Identify which cell holds the provided text, then report its [x, y] central coordinate. 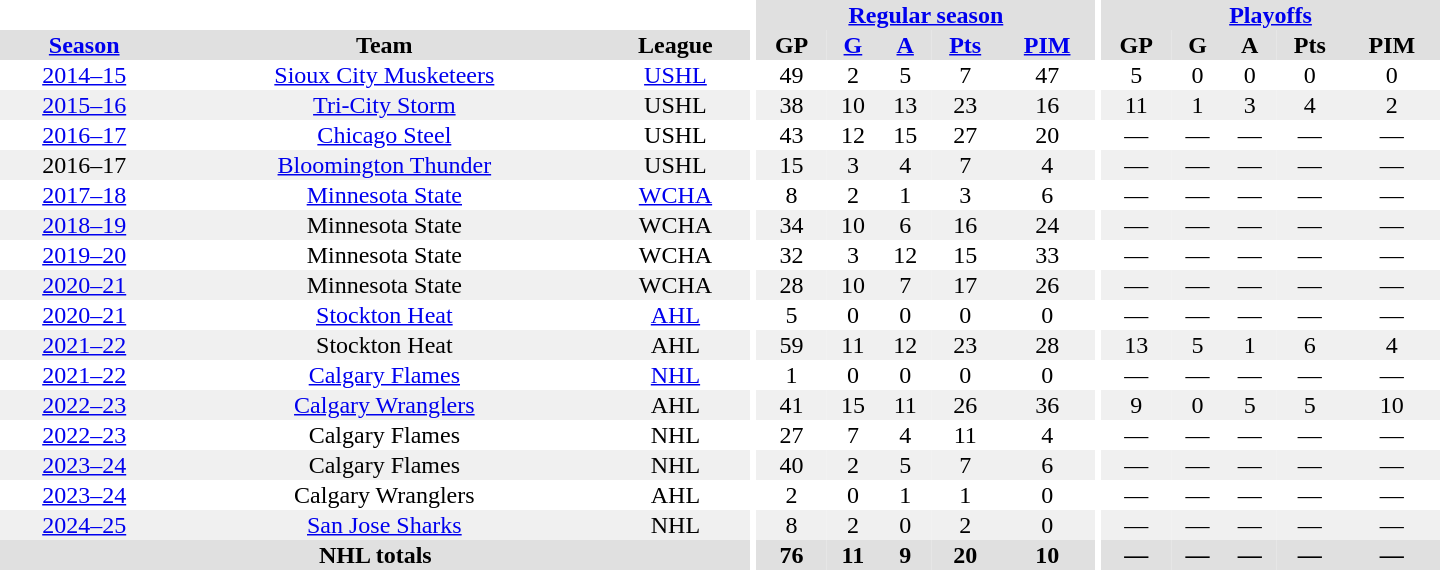
2024–25 [84, 525]
38 [791, 105]
33 [1047, 255]
76 [791, 555]
2014–15 [84, 75]
Season [84, 45]
2019–20 [84, 255]
Chicago Steel [384, 135]
47 [1047, 75]
34 [791, 225]
Sioux City Musketeers [384, 75]
41 [791, 405]
NHL totals [376, 555]
Regular season [926, 15]
59 [791, 345]
32 [791, 255]
Tri-City Storm [384, 105]
San Jose Sharks [384, 525]
Team [384, 45]
2018–19 [84, 225]
36 [1047, 405]
2015–16 [84, 105]
17 [965, 285]
43 [791, 135]
49 [791, 75]
40 [791, 465]
Playoffs [1270, 15]
League [675, 45]
2017–18 [84, 195]
24 [1047, 225]
Bloomington Thunder [384, 165]
